Detect which cell encompasses the target text, then output its [x, y] center coordinate. 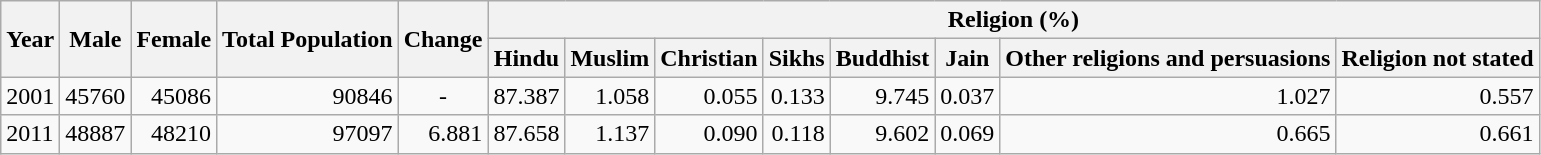
- [443, 96]
90846 [308, 96]
Religion (%) [1014, 20]
9.602 [882, 134]
Change [443, 39]
Female [174, 39]
2001 [30, 96]
Christian [709, 58]
0.037 [968, 96]
48210 [174, 134]
1.137 [610, 134]
0.661 [1438, 134]
9.745 [882, 96]
48887 [96, 134]
45760 [96, 96]
0.118 [796, 134]
Male [96, 39]
97097 [308, 134]
0.665 [1168, 134]
0.055 [709, 96]
6.881 [443, 134]
Buddhist [882, 58]
0.133 [796, 96]
0.557 [1438, 96]
Total Population [308, 39]
0.090 [709, 134]
Other religions and persuasions [1168, 58]
Year [30, 39]
45086 [174, 96]
87.658 [526, 134]
Sikhs [796, 58]
1.058 [610, 96]
87.387 [526, 96]
0.069 [968, 134]
Muslim [610, 58]
Jain [968, 58]
Religion not stated [1438, 58]
1.027 [1168, 96]
Hindu [526, 58]
2011 [30, 134]
